From the cell containing the given text, extract its center point as [x, y] coordinate. 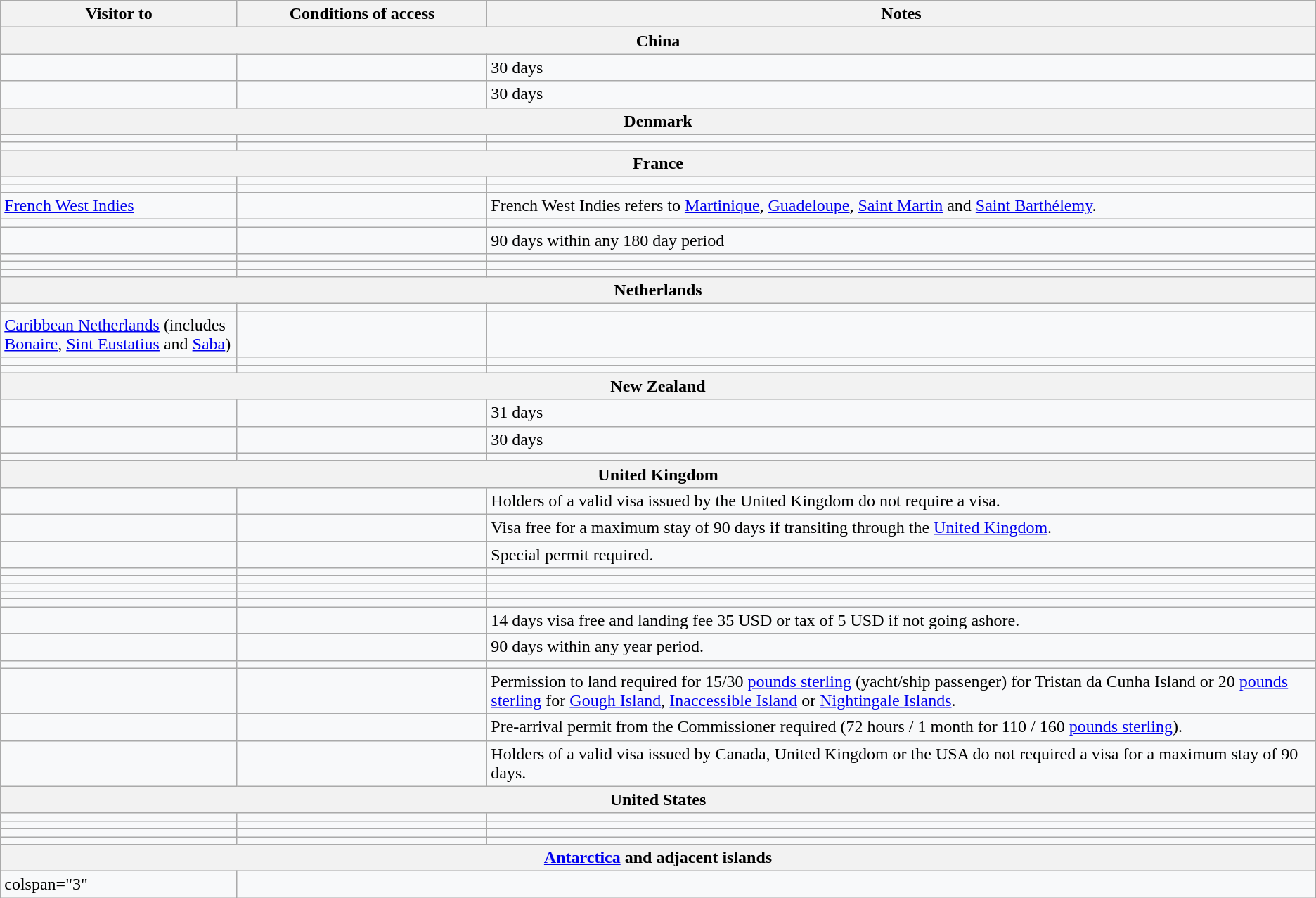
31 days [901, 413]
France [658, 163]
United States [658, 800]
Netherlands [658, 290]
90 days within any 180 day period [901, 240]
Special permit required. [901, 555]
French West Indies refers to Martinique, Guadeloupe, Saint Martin and Saint Barthélemy. [901, 205]
Visa free for a maximum stay of 90 days if transiting through the United Kingdom. [901, 527]
colspan="3" [120, 885]
China [658, 41]
Antarctica and adjacent islands [658, 858]
French West Indies [120, 205]
Notes [901, 14]
Pre-arrival permit from the Commissioner required (72 hours / 1 month for 110 / 160 pounds sterling). [901, 727]
90 days within any year period. [901, 647]
Holders of a valid visa issued by the United Kingdom do not require a visa. [901, 501]
Caribbean Netherlands (includes Bonaire, Sint Eustatius and Saba) [120, 335]
Holders of a valid visa issued by Canada, United Kingdom or the USA do not required a visa for a maximum stay of 90 days. [901, 764]
New Zealand [658, 386]
Denmark [658, 121]
Visitor to [120, 14]
Conditions of access [361, 14]
14 days visa free and landing fee 35 USD or tax of 5 USD if not going ashore. [901, 620]
United Kingdom [658, 474]
